Return [X, Y] of the center of cell containing provided text 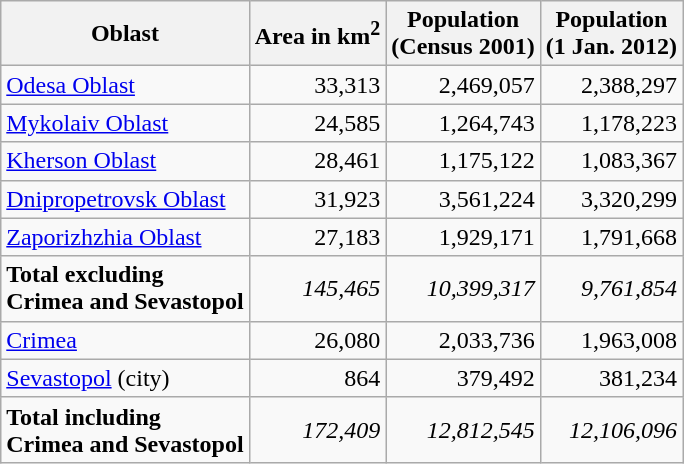
1,264,743 [463, 123]
1,791,668 [611, 237]
Zaporizhzhia Oblast [125, 237]
1,963,008 [611, 340]
Population(Census 2001) [463, 34]
2,469,057 [463, 85]
864 [318, 378]
145,465 [318, 288]
Sevastopol (city) [125, 378]
Odesa Oblast [125, 85]
1,083,367 [611, 161]
Dnipropetrovsk Oblast [125, 199]
26,080 [318, 340]
2,033,736 [463, 340]
28,461 [318, 161]
2,388,297 [611, 85]
9,761,854 [611, 288]
3,561,224 [463, 199]
1,929,171 [463, 237]
Population(1 Jan. 2012) [611, 34]
172,409 [318, 430]
10,399,317 [463, 288]
379,492 [463, 378]
12,106,096 [611, 430]
Area in km2 [318, 34]
Kherson Oblast [125, 161]
31,923 [318, 199]
381,234 [611, 378]
27,183 [318, 237]
1,178,223 [611, 123]
Total excluding Crimea and Sevastopol [125, 288]
33,313 [318, 85]
1,175,122 [463, 161]
Total including Crimea and Sevastopol [125, 430]
24,585 [318, 123]
3,320,299 [611, 199]
12,812,545 [463, 430]
Mykolaiv Oblast [125, 123]
Oblast [125, 34]
Crimea [125, 340]
